Determine the (X, Y) coordinate at the center of the cell enclosing the given text.  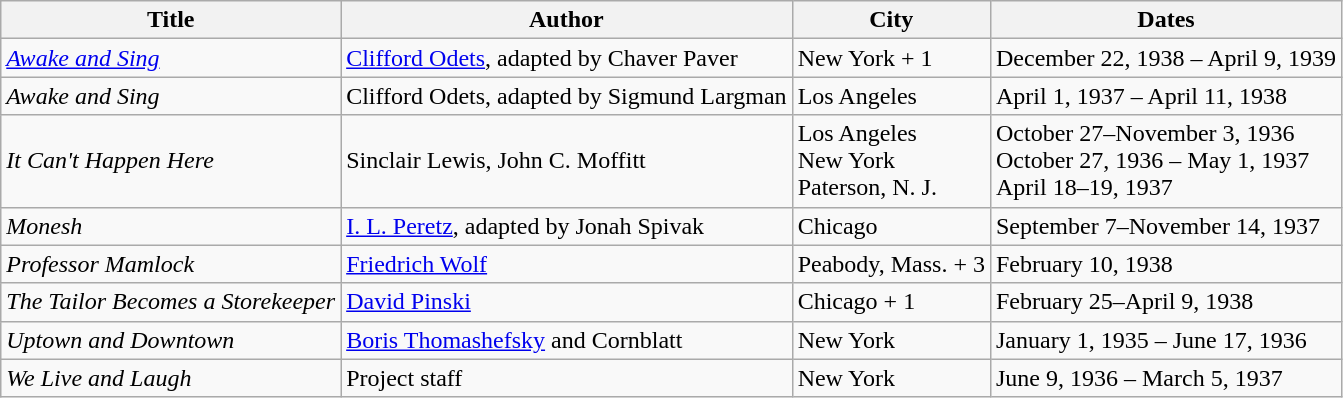
David Pinski (566, 302)
June 9, 1936 – March 5, 1937 (1166, 378)
Dates (1166, 20)
Title (171, 20)
Author (566, 20)
September 7–November 14, 1937 (1166, 226)
The Tailor Becomes a Storekeeper (171, 302)
Chicago (891, 226)
Monesh (171, 226)
It Can't Happen Here (171, 161)
December 22, 1938 – April 9, 1939 (1166, 58)
February 25–April 9, 1938 (1166, 302)
Clifford Odets, adapted by Chaver Paver (566, 58)
February 10, 1938 (1166, 264)
October 27–November 3, 1936October 27, 1936 – May 1, 1937April 18–19, 1937 (1166, 161)
Clifford Odets, adapted by Sigmund Largman (566, 96)
Los Angeles (891, 96)
Uptown and Downtown (171, 340)
Boris Thomashefsky and Cornblatt (566, 340)
Los AngelesNew YorkPaterson, N. J. (891, 161)
We Live and Laugh (171, 378)
Project staff (566, 378)
I. L. Peretz, adapted by Jonah Spivak (566, 226)
April 1, 1937 – April 11, 1938 (1166, 96)
Professor Mamlock (171, 264)
New York + 1 (891, 58)
Sinclair Lewis, John C. Moffitt (566, 161)
Peabody, Mass. + 3 (891, 264)
City (891, 20)
Chicago + 1 (891, 302)
Friedrich Wolf (566, 264)
January 1, 1935 – June 17, 1936 (1166, 340)
